Provide the (X, Y) coordinate of the cell's center where the given text is located.  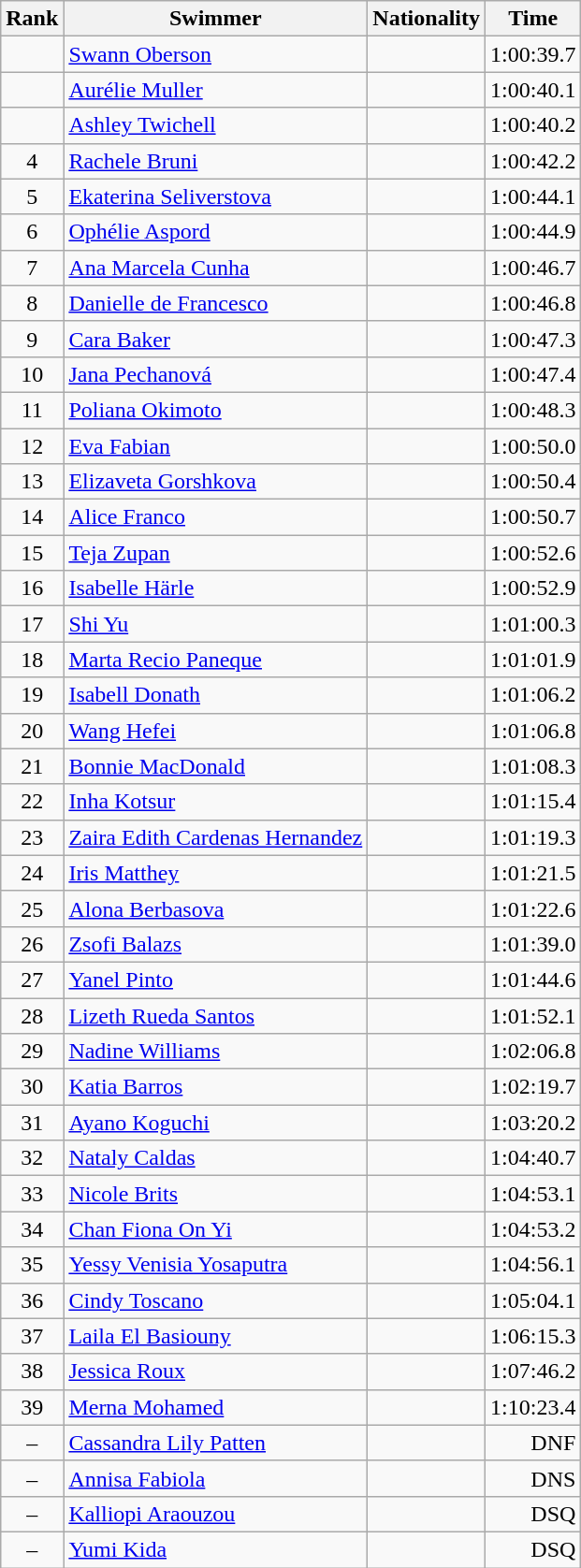
Aurélie Muller (215, 90)
Inha Kotsur (215, 802)
1:00:44.1 (533, 196)
Rachele Bruni (215, 161)
1:01:06.2 (533, 695)
7 (32, 268)
Chan Fiona On Yi (215, 1229)
1:00:39.7 (533, 54)
25 (32, 908)
1:01:22.6 (533, 908)
Yanel Pinto (215, 980)
1:00:46.7 (533, 268)
30 (32, 1087)
1:07:46.2 (533, 1372)
1:02:06.8 (533, 1052)
26 (32, 944)
38 (32, 1372)
Katia Barros (215, 1087)
19 (32, 695)
1:02:19.7 (533, 1087)
28 (32, 1015)
31 (32, 1123)
Rank (32, 19)
14 (32, 517)
1:01:01.9 (533, 660)
1:00:47.3 (533, 339)
Isabell Donath (215, 695)
Jana Pechanová (215, 374)
Eva Fabian (215, 446)
1:04:56.1 (533, 1265)
12 (32, 446)
Ana Marcela Cunha (215, 268)
23 (32, 837)
Cara Baker (215, 339)
Wang Hefei (215, 731)
1:00:48.3 (533, 410)
1:10:23.4 (533, 1407)
27 (32, 980)
Cassandra Lily Patten (215, 1443)
20 (32, 731)
1:00:47.4 (533, 374)
29 (32, 1052)
8 (32, 303)
33 (32, 1194)
1:00:44.9 (533, 232)
1:01:08.3 (533, 766)
1:00:40.2 (533, 125)
1:05:04.1 (533, 1300)
1:00:52.6 (533, 553)
Nataly Caldas (215, 1158)
1:01:06.8 (533, 731)
Alona Berbasova (215, 908)
Nationality (427, 19)
DNS (533, 1478)
Iris Matthey (215, 873)
Nadine Williams (215, 1052)
21 (32, 766)
Zaira Edith Cardenas Hernandez (215, 837)
Kalliopi Araouzou (215, 1514)
1:04:53.2 (533, 1229)
Yumi Kida (215, 1549)
Cindy Toscano (215, 1300)
1:00:42.2 (533, 161)
17 (32, 624)
6 (32, 232)
1:00:46.8 (533, 303)
1:01:00.3 (533, 624)
5 (32, 196)
24 (32, 873)
1:04:40.7 (533, 1158)
1:01:52.1 (533, 1015)
Laila El Basiouny (215, 1336)
Danielle de Francesco (215, 303)
32 (32, 1158)
1:01:19.3 (533, 837)
34 (32, 1229)
Jessica Roux (215, 1372)
Ophélie Aspord (215, 232)
Lizeth Rueda Santos (215, 1015)
Poliana Okimoto (215, 410)
10 (32, 374)
Time (533, 19)
39 (32, 1407)
Merna Mohamed (215, 1407)
1:00:50.7 (533, 517)
1:01:44.6 (533, 980)
1:04:53.1 (533, 1194)
36 (32, 1300)
9 (32, 339)
Ayano Koguchi (215, 1123)
1:00:50.4 (533, 482)
15 (32, 553)
16 (32, 588)
13 (32, 482)
1:03:20.2 (533, 1123)
4 (32, 161)
DNF (533, 1443)
Swimmer (215, 19)
37 (32, 1336)
Zsofi Balazs (215, 944)
11 (32, 410)
1:01:39.0 (533, 944)
Nicole Brits (215, 1194)
Yessy Venisia Yosaputra (215, 1265)
1:01:15.4 (533, 802)
Bonnie MacDonald (215, 766)
1:01:21.5 (533, 873)
Annisa Fabiola (215, 1478)
35 (32, 1265)
1:00:40.1 (533, 90)
Shi Yu (215, 624)
Marta Recio Paneque (215, 660)
Teja Zupan (215, 553)
Isabelle Härle (215, 588)
1:00:50.0 (533, 446)
1:06:15.3 (533, 1336)
22 (32, 802)
Alice Franco (215, 517)
Swann Oberson (215, 54)
Elizaveta Gorshkova (215, 482)
1:00:52.9 (533, 588)
18 (32, 660)
Ashley Twichell (215, 125)
Ekaterina Seliverstova (215, 196)
